Detect which cell encompasses the target text, then output its [X, Y] center coordinate. 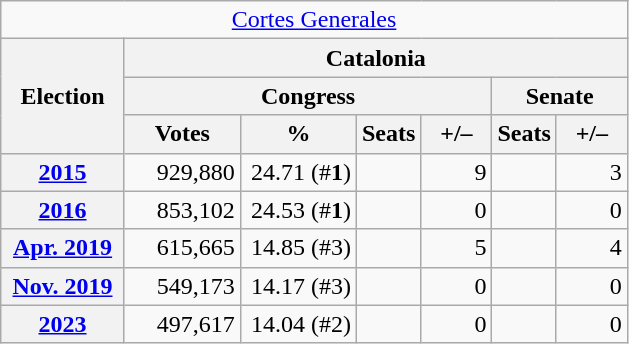
2015 [63, 172]
3 [592, 172]
24.53 (#1) [298, 210]
497,617 [182, 324]
Votes [182, 134]
929,880 [182, 172]
14.04 (#2) [298, 324]
2023 [63, 324]
Nov. 2019 [63, 286]
5 [456, 248]
9 [456, 172]
14.85 (#3) [298, 248]
549,173 [182, 286]
853,102 [182, 210]
Catalonia [376, 58]
% [298, 134]
Election [63, 96]
615,665 [182, 248]
Apr. 2019 [63, 248]
Cortes Generales [314, 20]
4 [592, 248]
2016 [63, 210]
14.17 (#3) [298, 286]
Senate [560, 96]
24.71 (#1) [298, 172]
Congress [308, 96]
